Locate the cell with the specified text and output its [x, y] center coordinate. 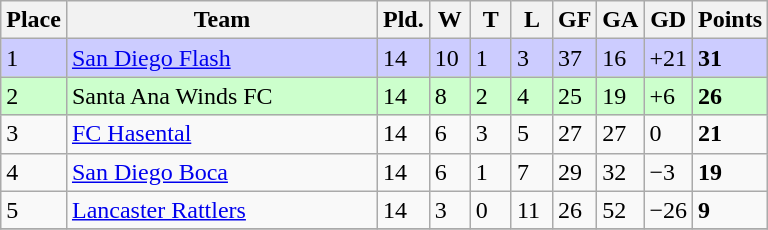
16 [620, 58]
Pld. [404, 20]
Team [222, 20]
+21 [668, 58]
San Diego Boca [222, 172]
Santa Ana Winds FC [222, 96]
11 [532, 210]
10 [450, 58]
21 [730, 134]
Points [730, 20]
52 [620, 210]
25 [574, 96]
L [532, 20]
GD [668, 20]
San Diego Flash [222, 58]
W [450, 20]
29 [574, 172]
−3 [668, 172]
GA [620, 20]
Place [34, 20]
T [490, 20]
FC Hasental [222, 134]
7 [532, 172]
37 [574, 58]
+6 [668, 96]
31 [730, 58]
Lancaster Rattlers [222, 210]
32 [620, 172]
9 [730, 210]
GF [574, 20]
8 [450, 96]
−26 [668, 210]
